From the cell containing the given text, extract its center point as [x, y] coordinate. 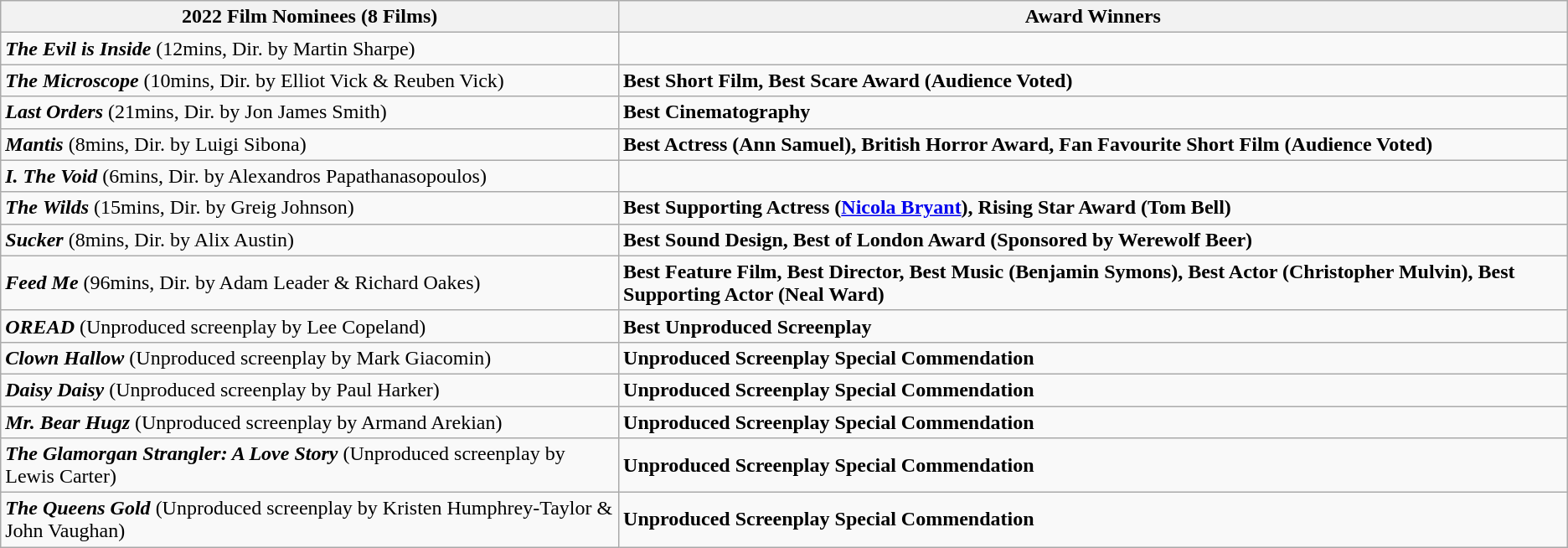
OREAD (Unproduced screenplay by Lee Copeland) [310, 326]
Sucker (8mins, Dir. by Alix Austin) [310, 240]
2022 Film Nominees (8 Films) [310, 17]
Mantis (8mins, Dir. by Luigi Sibona) [310, 144]
Clown Hallow (Unproduced screenplay by Mark Giacomin) [310, 358]
The Wilds (15mins, Dir. by Greig Johnson) [310, 208]
Feed Me (96mins, Dir. by Adam Leader & Richard Oakes) [310, 283]
Best Feature Film, Best Director, Best Music (Benjamin Symons), Best Actor (Christopher Mulvin), Best Supporting Actor (Neal Ward) [1094, 283]
Award Winners [1094, 17]
Daisy Daisy (Unproduced screenplay by Paul Harker) [310, 390]
I. The Void (6mins, Dir. by Alexandros Papathanasopoulos) [310, 176]
The Microscope (10mins, Dir. by Elliot Vick & Reuben Vick) [310, 80]
Best Supporting Actress (Nicola Bryant), Rising Star Award (Tom Bell) [1094, 208]
Mr. Bear Hugz (Unproduced screenplay by Armand Arekian) [310, 421]
The Queens Gold (Unproduced screenplay by Kristen Humphrey-Taylor & John Vaughan) [310, 520]
Best Short Film, Best Scare Award (Audience Voted) [1094, 80]
The Evil is Inside (12mins, Dir. by Martin Sharpe) [310, 49]
Best Actress (Ann Samuel), British Horror Award, Fan Favourite Short Film (Audience Voted) [1094, 144]
Best Sound Design, Best of London Award (Sponsored by Werewolf Beer) [1094, 240]
Last Orders (21mins, Dir. by Jon James Smith) [310, 112]
Best Unproduced Screenplay [1094, 326]
Best Cinematography [1094, 112]
The Glamorgan Strangler: A Love Story (Unproduced screenplay by Lewis Carter) [310, 466]
